For the text-containing cell, return its midpoint in (x, y) coordinate format. 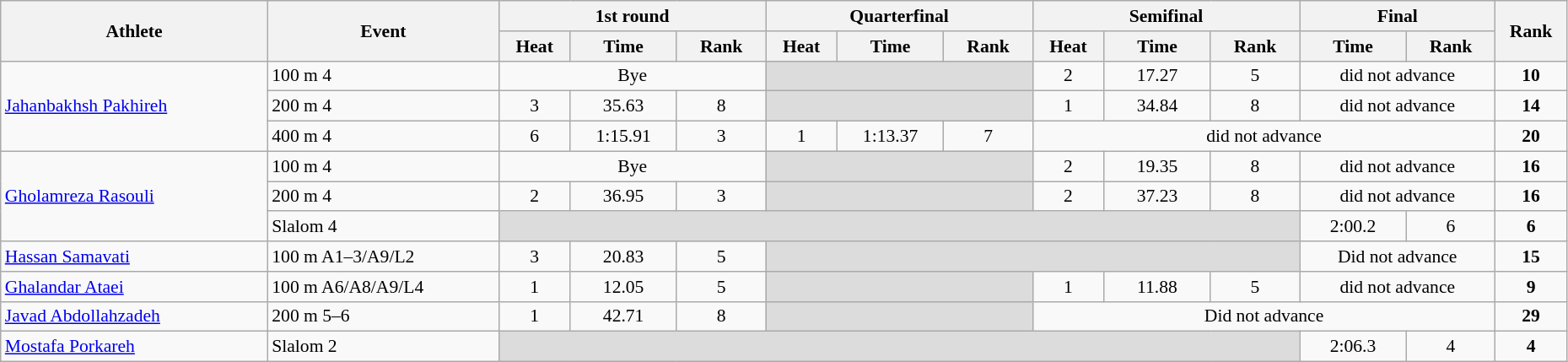
12.05 (624, 287)
7 (989, 137)
Slalom 4 (383, 227)
Gholamreza Rasouli (134, 196)
10 (1532, 76)
37.23 (1157, 197)
20 (1532, 137)
11.88 (1157, 287)
35.63 (624, 106)
29 (1532, 316)
9 (1532, 287)
Quarterfinal (899, 16)
20.83 (624, 257)
Semifinal (1166, 16)
Hassan Samavati (134, 257)
Jahanbakhsh Pakhireh (134, 106)
Final (1398, 16)
19.35 (1157, 166)
1:13.37 (891, 137)
2:00.2 (1353, 227)
200 m 5–6 (383, 316)
Mostafa Porkareh (134, 347)
Slalom 2 (383, 347)
1:15.91 (624, 137)
34.84 (1157, 106)
400 m 4 (383, 137)
100 m A6/A8/A9/L4 (383, 287)
42.71 (624, 316)
2:06.3 (1353, 347)
14 (1532, 106)
Event (383, 30)
36.95 (624, 197)
Javad Abdollahzadeh (134, 316)
Athlete (134, 30)
15 (1532, 257)
Ghalandar Ataei (134, 287)
1st round (632, 16)
100 m A1–3/A9/L2 (383, 257)
17.27 (1157, 76)
